Pinpoint the cell where the given text exists, returning its (X, Y) midpoint coordinate. 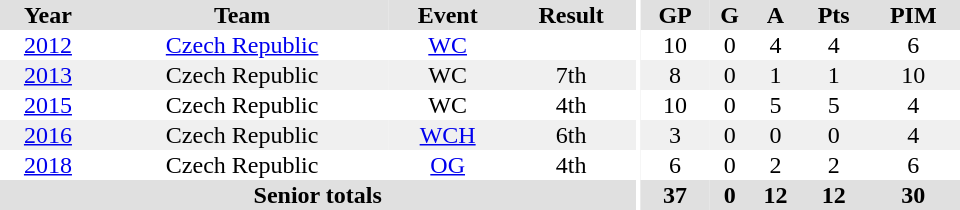
PIM (914, 15)
30 (914, 195)
WCH (447, 135)
37 (675, 195)
GP (675, 15)
8 (675, 75)
Year (48, 15)
Team (242, 15)
G (730, 15)
A (776, 15)
3 (675, 135)
2013 (48, 75)
7th (571, 75)
Event (447, 15)
OG (447, 165)
Result (571, 15)
2015 (48, 105)
2018 (48, 165)
Pts (834, 15)
2012 (48, 45)
2016 (48, 135)
6th (571, 135)
Senior totals (318, 195)
